Find where the given text appears and provide that cell's center as (X, Y) coordinate. 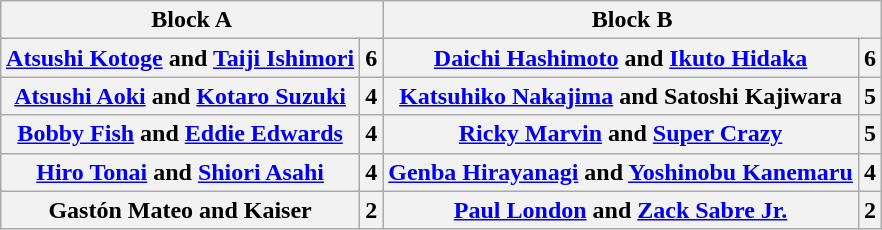
Katsuhiko Nakajima and Satoshi Kajiwara (621, 96)
Block B (632, 20)
Hiro Tonai and Shiori Asahi (180, 172)
Block A (192, 20)
Atsushi Aoki and Kotaro Suzuki (180, 96)
Daichi Hashimoto and Ikuto Hidaka (621, 58)
Bobby Fish and Eddie Edwards (180, 134)
Atsushi Kotoge and Taiji Ishimori (180, 58)
Gastón Mateo and Kaiser (180, 210)
Genba Hirayanagi and Yoshinobu Kanemaru (621, 172)
Paul London and Zack Sabre Jr. (621, 210)
Ricky Marvin and Super Crazy (621, 134)
